Capture the cell that displays the provided text and extract its [X, Y] central coordinate. 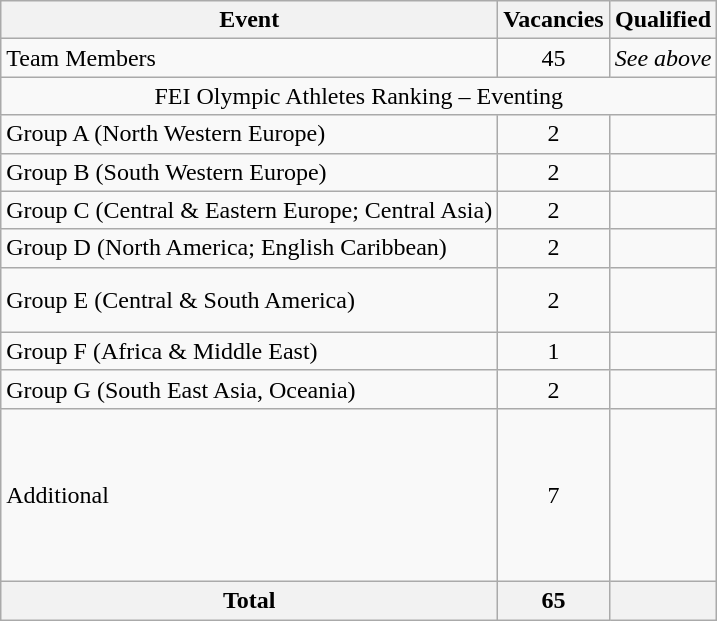
Event [250, 20]
Group C (Central & Eastern Europe; Central Asia) [250, 210]
65 [554, 600]
Vacancies [554, 20]
Total [250, 600]
Additional [250, 494]
45 [554, 58]
7 [554, 494]
Team Members [250, 58]
FEI Olympic Athletes Ranking – Eventing [359, 96]
Group D (North America; English Caribbean) [250, 248]
Qualified [663, 20]
See above [663, 58]
Group F (Africa & Middle East) [250, 351]
1 [554, 351]
Group G (South East Asia, Oceania) [250, 389]
Group B (South Western Europe) [250, 172]
Group E (Central & South America) [250, 300]
Group A (North Western Europe) [250, 134]
